Output the (x, y) coordinate of the center of the cell containing the given text.  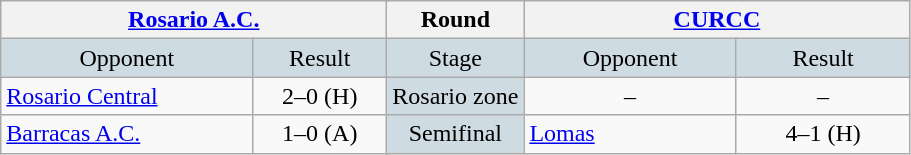
Rosario A.C. (194, 20)
Semifinal (456, 134)
Round (456, 20)
Rosario Central (127, 96)
2–0 (H) (320, 96)
Lomas (630, 134)
Barracas A.C. (127, 134)
Rosario zone (456, 96)
4–1 (H) (823, 134)
CURCC (717, 20)
1–0 (A) (320, 134)
Stage (456, 58)
